Scan for the cell matching the given text and deliver its [X, Y] coordinate at center. 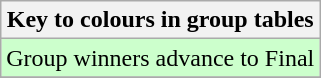
Group winners advance to Final [160, 58]
Key to colours in group tables [160, 20]
